Find where the given text appears and provide that cell's center as (X, Y) coordinate. 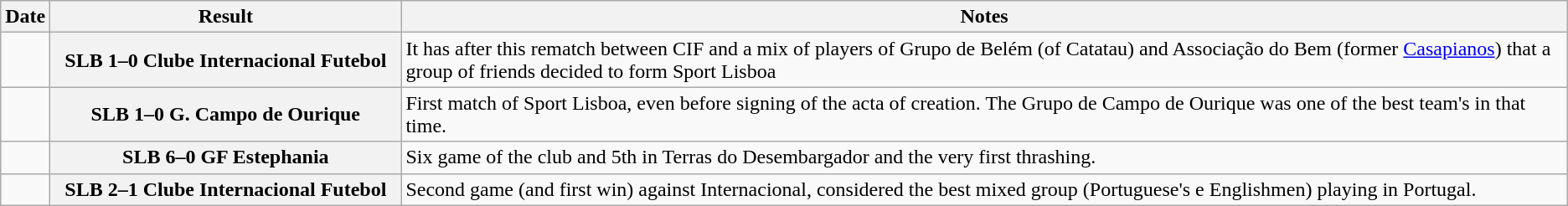
SLB 2–1 Clube Internacional Futebol (226, 189)
SLB 1–0 Clube Internacional Futebol (226, 60)
Six game of the club and 5th in Terras do Desembargador and the very first thrashing. (984, 157)
First match of Sport Lisboa, even before signing of the acta of creation. The Grupo de Campo de Ourique was one of the best team's in that time. (984, 114)
Result (226, 17)
Notes (984, 17)
Second game (and first win) against Internacional, considered the best mixed group (Portuguese's e Englishmen) playing in Portugal. (984, 189)
SLB 1–0 G. Campo de Ourique (226, 114)
Date (25, 17)
SLB 6–0 GF Estephania (226, 157)
